Provide the [x, y] coordinate of the cell's center where the given text is located.  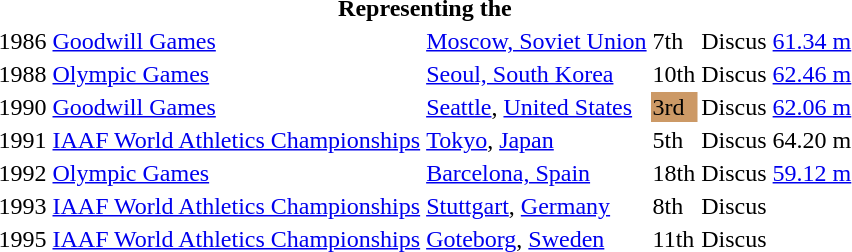
7th [674, 41]
Moscow, Soviet Union [536, 41]
Stuttgart, Germany [536, 206]
Seattle, United States [536, 107]
3rd [674, 107]
Seoul, South Korea [536, 74]
18th [674, 173]
10th [674, 74]
8th [674, 206]
5th [674, 140]
Tokyo, Japan [536, 140]
Barcelona, Spain [536, 173]
